Return [x, y] of the center of cell containing provided text 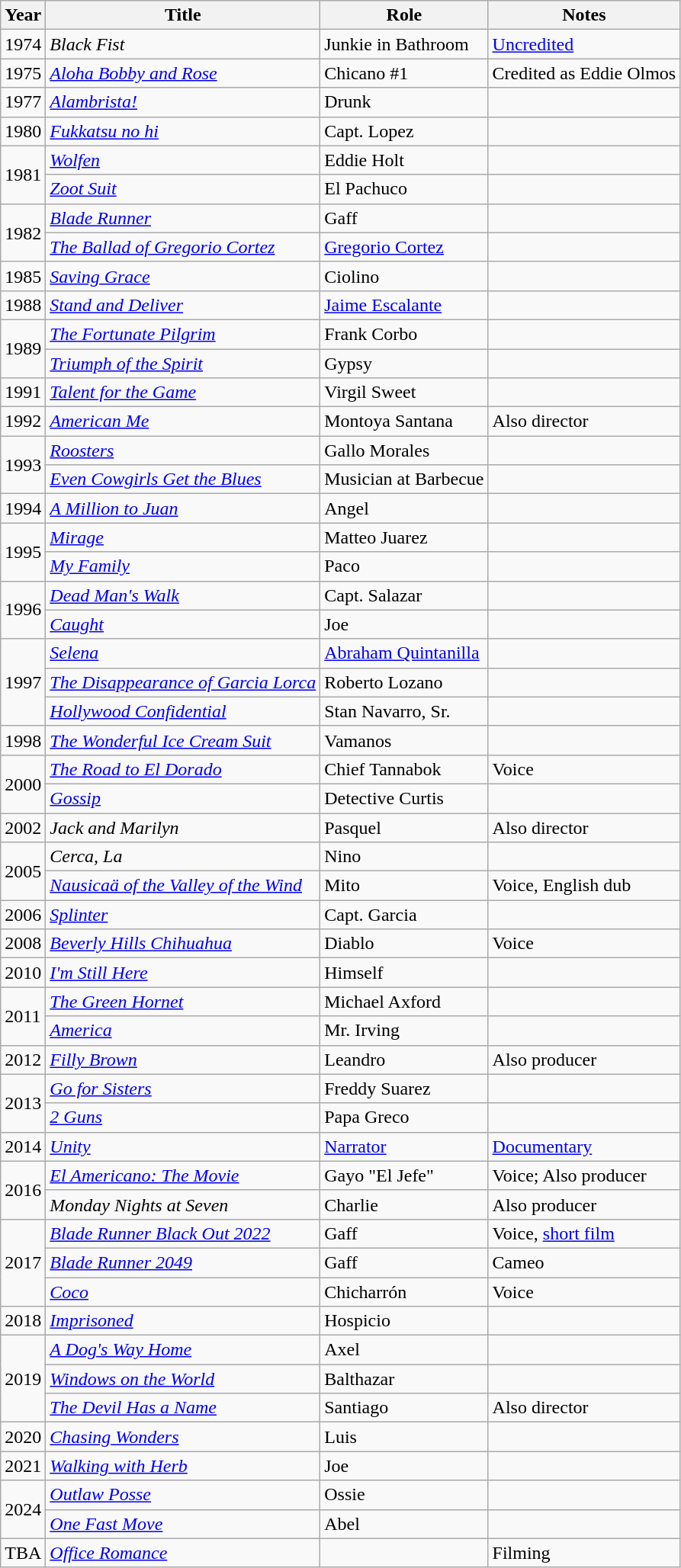
Roosters [183, 451]
Mirage [183, 537]
Angel [404, 508]
El Pachuco [404, 189]
Notes [584, 15]
Charlie [404, 1204]
Blade Runner [183, 218]
The Road to El Dorado [183, 769]
Junkie in Bathroom [404, 44]
America [183, 1031]
Stand and Deliver [183, 305]
Even Cowgirls Get the Blues [183, 479]
Cerca, La [183, 857]
Jaime Escalante [404, 305]
Chicharrón [404, 1292]
Uncredited [584, 44]
Voice, English dub [584, 886]
Caught [183, 624]
1991 [23, 393]
Coco [183, 1292]
One Fast Move [183, 1524]
Credited as Eddie Olmos [584, 73]
Saving Grace [183, 276]
Zoot Suit [183, 189]
Chicano #1 [404, 73]
Mr. Irving [404, 1031]
Balthazar [404, 1379]
2013 [23, 1103]
Cameo [584, 1262]
Papa Greco [404, 1117]
Hollywood Confidential [183, 711]
Selena [183, 653]
Musician at Barbecue [404, 479]
1997 [23, 682]
Filly Brown [183, 1060]
El Americano: The Movie [183, 1175]
Axel [404, 1350]
2000 [23, 784]
Office Romance [183, 1553]
Roberto Lozano [404, 682]
Title [183, 15]
A Million to Juan [183, 508]
Capt. Salazar [404, 595]
1980 [23, 131]
Dead Man's Walk [183, 595]
Freddy Suarez [404, 1089]
2011 [23, 1016]
Imprisoned [183, 1321]
2024 [23, 1509]
Capt. Lopez [404, 131]
Blade Runner Black Out 2022 [183, 1233]
Beverly Hills Chihuahua [183, 944]
Matteo Juarez [404, 537]
The Fortunate Pilgrim [183, 334]
Detective Curtis [404, 798]
2018 [23, 1321]
Outlaw Posse [183, 1495]
Gallo Morales [404, 451]
Alambrista! [183, 102]
Voice, short film [584, 1233]
2012 [23, 1060]
I'm Still Here [183, 973]
TBA [23, 1553]
2019 [23, 1379]
1977 [23, 102]
Wolfen [183, 160]
2008 [23, 944]
1989 [23, 348]
Leandro [404, 1060]
1992 [23, 422]
Ciolino [404, 276]
Walking with Herb [183, 1466]
Diablo [404, 944]
Blade Runner 2049 [183, 1262]
A Dog's Way Home [183, 1350]
Monday Nights at Seven [183, 1204]
1985 [23, 276]
1974 [23, 44]
Talent for the Game [183, 393]
Virgil Sweet [404, 393]
Gypsy [404, 364]
1994 [23, 508]
Voice; Also producer [584, 1175]
Chief Tannabok [404, 769]
Go for Sisters [183, 1089]
Chasing Wonders [183, 1437]
Pasquel [404, 827]
Stan Navarro, Sr. [404, 711]
Abel [404, 1524]
Montoya Santana [404, 422]
2014 [23, 1146]
Splinter [183, 915]
2006 [23, 915]
Gossip [183, 798]
Role [404, 15]
Himself [404, 973]
Windows on the World [183, 1379]
Triumph of the Spirit [183, 364]
1995 [23, 552]
Eddie Holt [404, 160]
2005 [23, 871]
Capt. Garcia [404, 915]
Unity [183, 1146]
2010 [23, 973]
Drunk [404, 102]
American Me [183, 422]
Documentary [584, 1146]
1975 [23, 73]
1988 [23, 305]
The Devil Has a Name [183, 1408]
2 Guns [183, 1117]
1993 [23, 465]
Nino [404, 857]
Nausicaä of the Valley of the Wind [183, 886]
Vamanos [404, 740]
Michael Axford [404, 1002]
My Family [183, 566]
The Wonderful Ice Cream Suit [183, 740]
Filming [584, 1553]
1982 [23, 232]
Abraham Quintanilla [404, 653]
2020 [23, 1437]
The Ballad of Gregorio Cortez [183, 247]
1998 [23, 740]
Ossie [404, 1495]
Luis [404, 1437]
Gregorio Cortez [404, 247]
2002 [23, 827]
Black Fist [183, 44]
Aloha Bobby and Rose [183, 73]
Hospicio [404, 1321]
Paco [404, 566]
Santiago [404, 1408]
Gayo "El Jefe" [404, 1175]
Frank Corbo [404, 334]
The Green Hornet [183, 1002]
Fukkatsu no hi [183, 131]
The Disappearance of Garcia Lorca [183, 682]
Year [23, 15]
Narrator [404, 1146]
Jack and Marilyn [183, 827]
2017 [23, 1262]
Mito [404, 886]
1996 [23, 610]
2016 [23, 1190]
1981 [23, 175]
2021 [23, 1466]
